Locate the cell with the specified text and output its [X, Y] center coordinate. 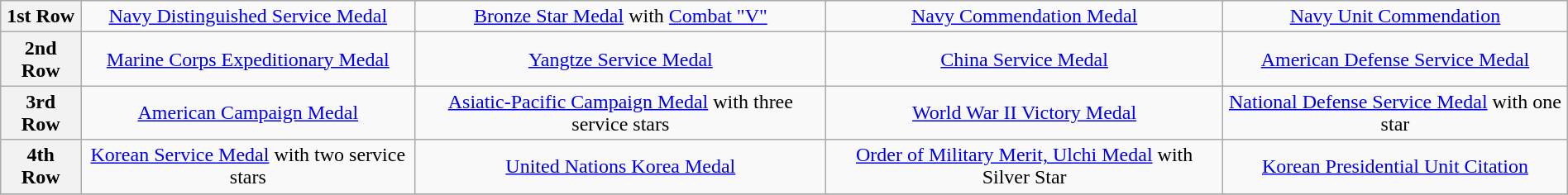
Korean Service Medal with two service stars [248, 167]
American Campaign Medal [248, 112]
Yangtze Service Medal [620, 59]
World War II Victory Medal [1025, 112]
United Nations Korea Medal [620, 167]
3rd Row [41, 112]
2nd Row [41, 59]
National Defense Service Medal with one star [1396, 112]
China Service Medal [1025, 59]
Navy Distinguished Service Medal [248, 17]
Korean Presidential Unit Citation [1396, 167]
Navy Unit Commendation [1396, 17]
Order of Military Merit, Ulchi Medal with Silver Star [1025, 167]
American Defense Service Medal [1396, 59]
Bronze Star Medal with Combat "V" [620, 17]
Asiatic-Pacific Campaign Medal with three service stars [620, 112]
4th Row [41, 167]
Navy Commendation Medal [1025, 17]
Marine Corps Expeditionary Medal [248, 59]
1st Row [41, 17]
